Capture the cell that displays the provided text and extract its [x, y] central coordinate. 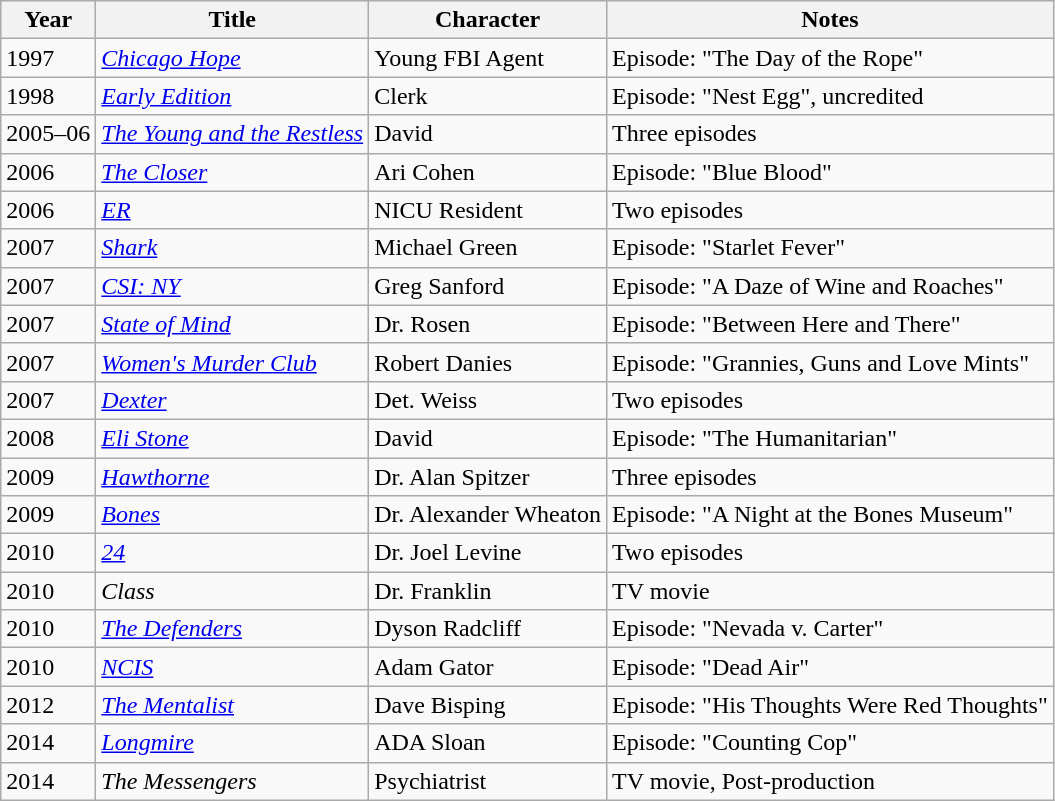
Dr. Alan Spitzer [488, 477]
Title [232, 20]
1998 [48, 96]
The Defenders [232, 629]
CSI: NY [232, 286]
TV movie [830, 591]
Robert Danies [488, 362]
Dr. Alexander Wheaton [488, 515]
Greg Sanford [488, 286]
ADA Sloan [488, 743]
Episode: "The Humanitarian" [830, 438]
Episode: "Nevada v. Carter" [830, 629]
Michael Green [488, 248]
Episode: "A Daze of Wine and Roaches" [830, 286]
NICU Resident [488, 210]
The Messengers [232, 781]
Notes [830, 20]
Character [488, 20]
Episode: "Counting Cop" [830, 743]
Longmire [232, 743]
Women's Murder Club [232, 362]
2012 [48, 705]
The Mentalist [232, 705]
Psychiatrist [488, 781]
Dr. Rosen [488, 324]
Young FBI Agent [488, 58]
Class [232, 591]
Chicago Hope [232, 58]
Hawthorne [232, 477]
The Closer [232, 172]
Dyson Radcliff [488, 629]
2005–06 [48, 134]
1997 [48, 58]
Episode: "A Night at the Bones Museum" [830, 515]
Episode: "His Thoughts Were Red Thoughts" [830, 705]
Adam Gator [488, 667]
Shark [232, 248]
2008 [48, 438]
Bones [232, 515]
Ari Cohen [488, 172]
The Young and the Restless [232, 134]
Dr. Franklin [488, 591]
Episode: "Starlet Fever" [830, 248]
Det. Weiss [488, 400]
Episode: "Nest Egg", uncredited [830, 96]
Episode: "Between Here and There" [830, 324]
24 [232, 553]
State of Mind [232, 324]
Dr. Joel Levine [488, 553]
Episode: "Dead Air" [830, 667]
Dexter [232, 400]
TV movie, Post-production [830, 781]
Clerk [488, 96]
NCIS [232, 667]
Eli Stone [232, 438]
Episode: "Blue Blood" [830, 172]
Dave Bisping [488, 705]
ER [232, 210]
Early Edition [232, 96]
Year [48, 20]
Episode: "Grannies, Guns and Love Mints" [830, 362]
Episode: "The Day of the Rope" [830, 58]
